Capture the cell that displays the provided text and extract its [x, y] central coordinate. 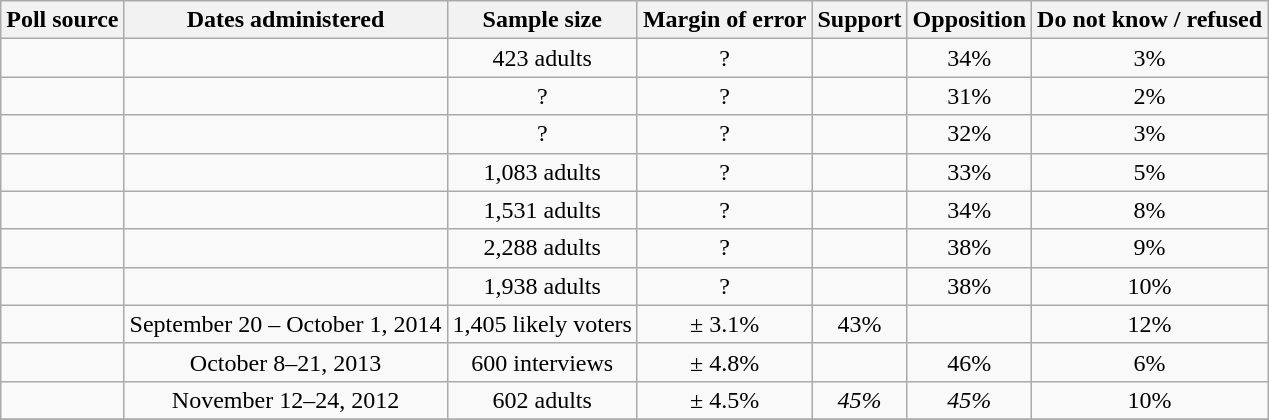
602 adults [542, 400]
1,083 adults [542, 172]
12% [1150, 324]
Sample size [542, 20]
8% [1150, 210]
September 20 – October 1, 2014 [286, 324]
5% [1150, 172]
600 interviews [542, 362]
Margin of error [724, 20]
2,288 adults [542, 248]
6% [1150, 362]
9% [1150, 248]
43% [860, 324]
Poll source [62, 20]
November 12–24, 2012 [286, 400]
Support [860, 20]
423 adults [542, 58]
32% [969, 134]
Do not know / refused [1150, 20]
2% [1150, 96]
± 3.1% [724, 324]
1,531 adults [542, 210]
33% [969, 172]
Opposition [969, 20]
± 4.8% [724, 362]
46% [969, 362]
± 4.5% [724, 400]
October 8–21, 2013 [286, 362]
1,405 likely voters [542, 324]
31% [969, 96]
Dates administered [286, 20]
1,938 adults [542, 286]
